From the cell containing the given text, extract its center point as (x, y) coordinate. 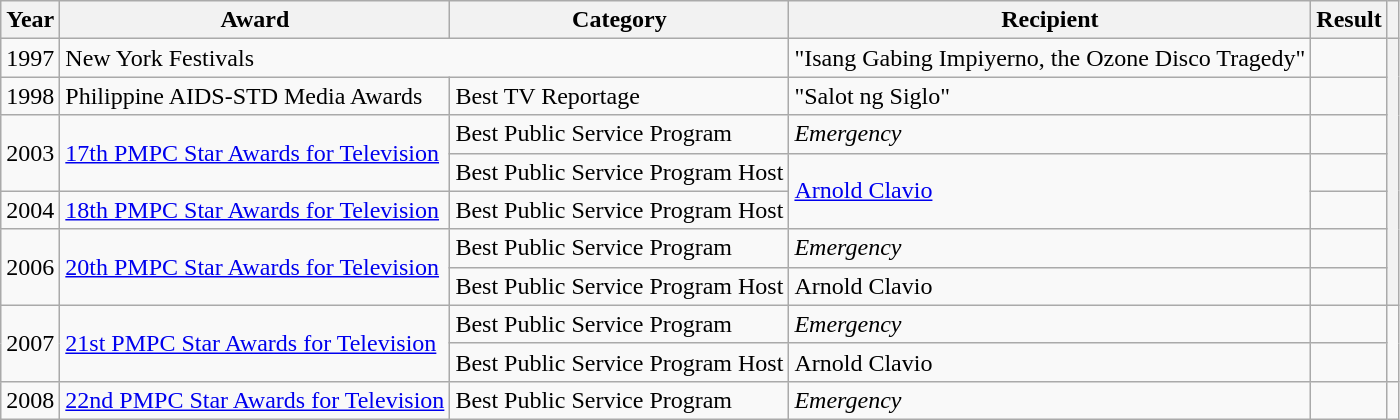
Best TV Reportage (620, 96)
2006 (30, 267)
17th PMPC Star Awards for Television (255, 153)
1997 (30, 58)
21st PMPC Star Awards for Television (255, 343)
2007 (30, 343)
Philippine AIDS-STD Media Awards (255, 96)
20th PMPC Star Awards for Television (255, 267)
2004 (30, 210)
New York Festivals (424, 58)
"Isang Gabing Impiyerno, the Ozone Disco Tragedy" (1050, 58)
Result (1349, 20)
Year (30, 20)
Category (620, 20)
22nd PMPC Star Awards for Television (255, 400)
2008 (30, 400)
"Salot ng Siglo" (1050, 96)
Recipient (1050, 20)
1998 (30, 96)
Award (255, 20)
18th PMPC Star Awards for Television (255, 210)
2003 (30, 153)
